Return (x, y) of the center of cell containing provided text 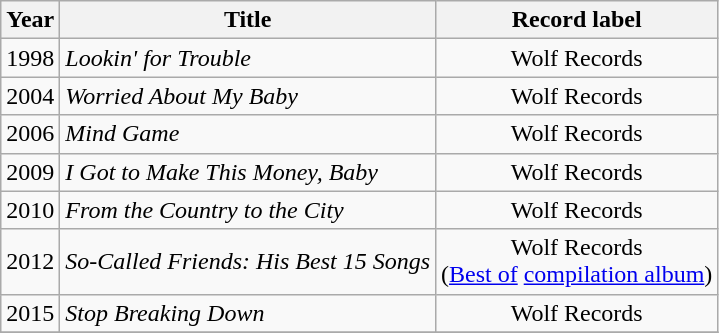
Worried About My Baby (248, 96)
Lookin' for Trouble (248, 58)
2012 (30, 262)
I Got to Make This Money, Baby (248, 172)
2009 (30, 172)
1998 (30, 58)
2015 (30, 313)
From the Country to the City (248, 210)
Year (30, 20)
2010 (30, 210)
Stop Breaking Down (248, 313)
Wolf Records(Best of compilation album) (577, 262)
Title (248, 20)
2004 (30, 96)
So-Called Friends: His Best 15 Songs (248, 262)
2006 (30, 134)
Mind Game (248, 134)
Record label (577, 20)
